Output the (x, y) coordinate of the center of the cell containing the given text.  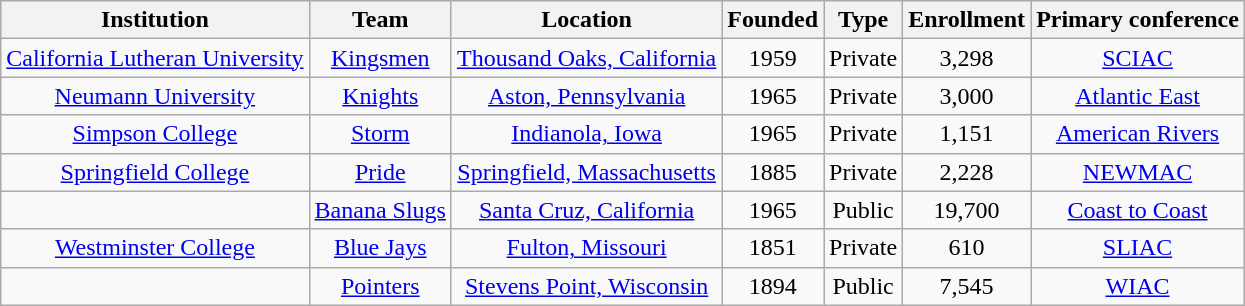
Fulton, Missouri (586, 248)
19,700 (967, 210)
Pointers (380, 286)
Founded (773, 20)
7,545 (967, 286)
Location (586, 20)
Institution (155, 20)
Knights (380, 96)
1,151 (967, 134)
3,000 (967, 96)
1959 (773, 58)
Primary conference (1138, 20)
1894 (773, 286)
3,298 (967, 58)
Storm (380, 134)
American Rivers (1138, 134)
Coast to Coast (1138, 210)
2,228 (967, 172)
Kingsmen (380, 58)
Westminster College (155, 248)
1851 (773, 248)
Pride (380, 172)
California Lutheran University (155, 58)
SCIAC (1138, 58)
Indianola, Iowa (586, 134)
Neumann University (155, 96)
Simpson College (155, 134)
610 (967, 248)
SLIAC (1138, 248)
WIAC (1138, 286)
1885 (773, 172)
Springfield College (155, 172)
Banana Slugs (380, 210)
Type (864, 20)
Santa Cruz, California (586, 210)
Atlantic East (1138, 96)
Team (380, 20)
Thousand Oaks, California (586, 58)
Stevens Point, Wisconsin (586, 286)
NEWMAC (1138, 172)
Blue Jays (380, 248)
Enrollment (967, 20)
Springfield, Massachusetts (586, 172)
Aston, Pennsylvania (586, 96)
